Identify which cell holds the provided text, then report its [X, Y] central coordinate. 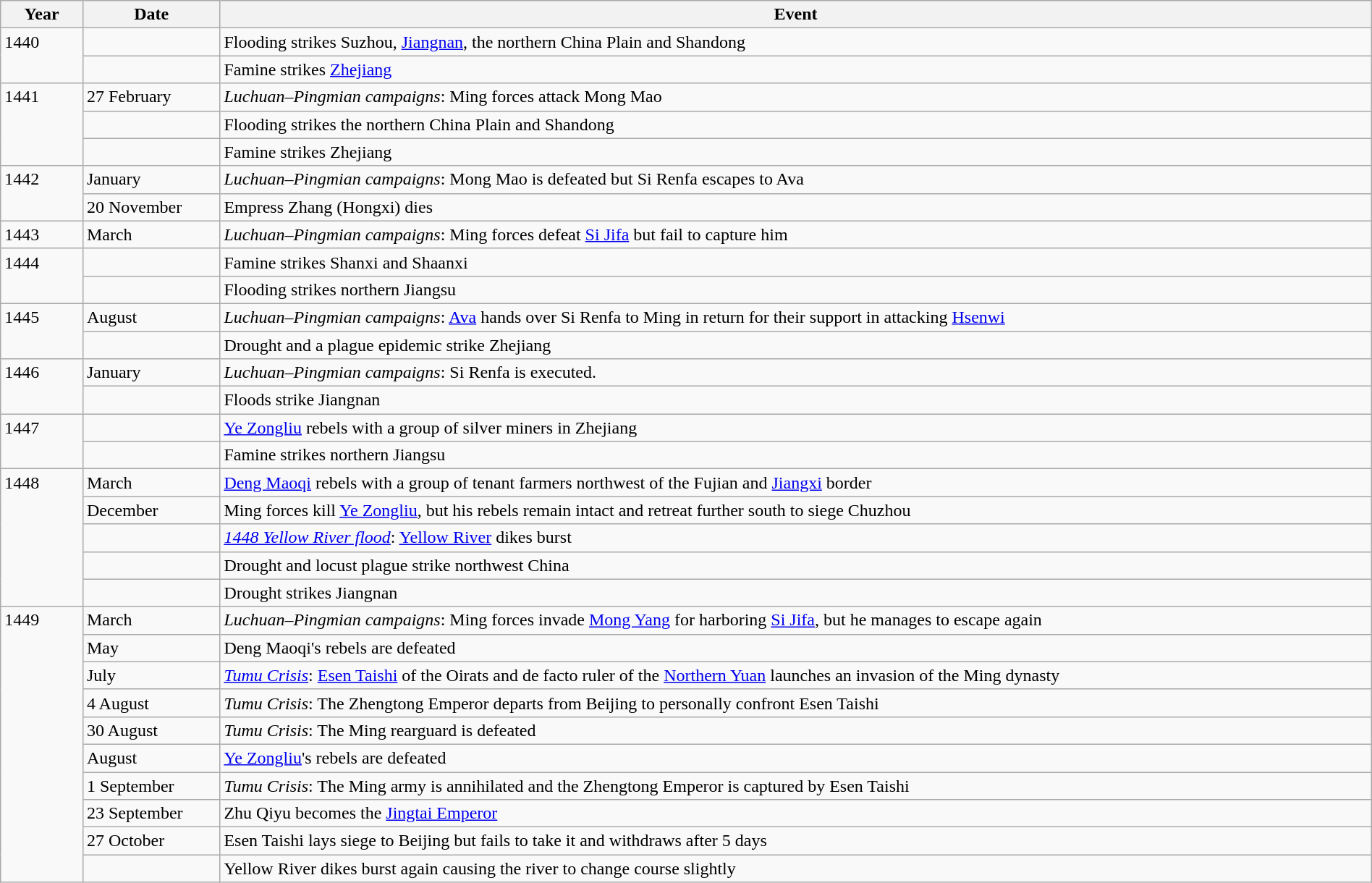
Drought and locust plague strike northwest China [796, 565]
Luchuan–Pingmian campaigns: Si Renfa is executed. [796, 373]
Floods strike Jiangnan [796, 400]
Deng Maoqi rebels with a group of tenant farmers northwest of the Fujian and Jiangxi border [796, 483]
27 February [151, 97]
1448 [42, 538]
Ming forces kill Ye Zongliu, but his rebels remain intact and retreat further south to siege Chuzhou [796, 510]
30 August [151, 730]
Deng Maoqi's rebels are defeated [796, 648]
1447 [42, 441]
Famine strikes northern Jiangsu [796, 455]
1445 [42, 331]
Luchuan–Pingmian campaigns: Ava hands over Si Renfa to Ming in return for their support in attacking Hsenwi [796, 317]
Luchuan–Pingmian campaigns: Ming forces invade Mong Yang for harboring Si Jifa, but he manages to escape again [796, 620]
1449 [42, 744]
Event [796, 14]
Flooding strikes northern Jiangsu [796, 290]
Tumu Crisis: The Ming army is annihilated and the Zhengtong Emperor is captured by Esen Taishi [796, 785]
Famine strikes Shanxi and Shaanxi [796, 262]
July [151, 675]
Drought and a plague epidemic strike Zhejiang [796, 345]
1442 [42, 193]
Tumu Crisis: The Zhengtong Emperor departs from Beijing to personally confront Esen Taishi [796, 703]
December [151, 510]
Luchuan–Pingmian campaigns: Ming forces attack Mong Mao [796, 97]
Yellow River dikes burst again causing the river to change course slightly [796, 869]
Luchuan–Pingmian campaigns: Mong Mao is defeated but Si Renfa escapes to Ava [796, 179]
Flooding strikes Suzhou, Jiangnan, the northern China Plain and Shandong [796, 42]
Date [151, 14]
1448 Yellow River flood: Yellow River dikes burst [796, 538]
Tumu Crisis: The Ming rearguard is defeated [796, 730]
1 September [151, 785]
Ye Zongliu's rebels are defeated [796, 758]
4 August [151, 703]
Year [42, 14]
1446 [42, 386]
Empress Zhang (Hongxi) dies [796, 207]
1443 [42, 235]
1441 [42, 124]
Esen Taishi lays siege to Beijing but fails to take it and withdraws after 5 days [796, 841]
23 September [151, 814]
Tumu Crisis: Esen Taishi of the Oirats and de facto ruler of the Northern Yuan launches an invasion of the Ming dynasty [796, 675]
Ye Zongliu rebels with a group of silver miners in Zhejiang [796, 428]
Flooding strikes the northern China Plain and Shandong [796, 124]
May [151, 648]
Drought strikes Jiangnan [796, 593]
Luchuan–Pingmian campaigns: Ming forces defeat Si Jifa but fail to capture him [796, 235]
1444 [42, 276]
1440 [42, 56]
20 November [151, 207]
27 October [151, 841]
Zhu Qiyu becomes the Jingtai Emperor [796, 814]
